Return [x, y] of the center of cell containing provided text 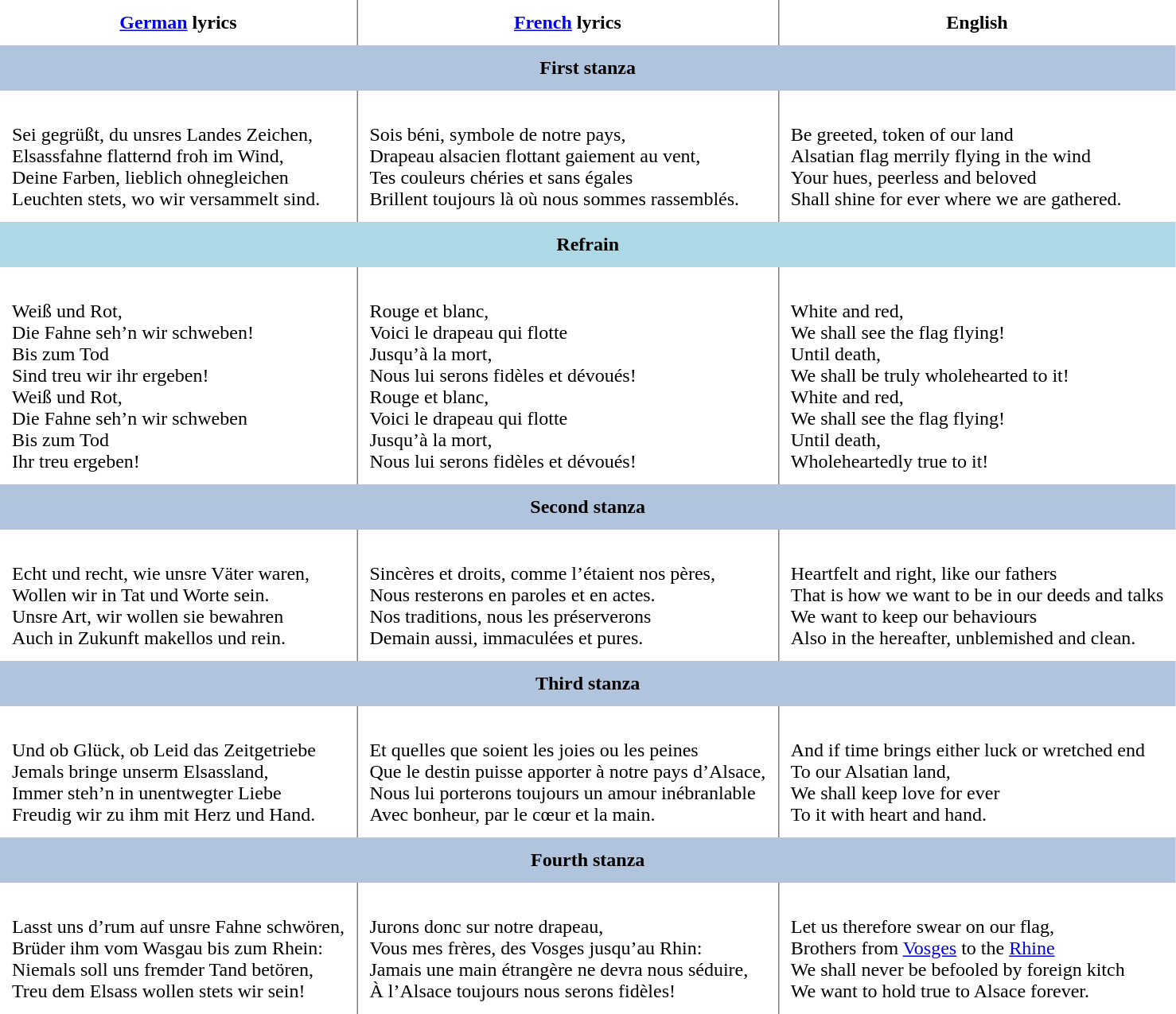
Third stanza [587, 684]
And if time brings either luck or wretched end To our Alsatian land, We shall keep love for ever To it with heart and hand. [977, 771]
German lyrics [178, 22]
Second stanza [587, 507]
French lyrics [568, 22]
Echt und recht, wie unsre Väter waren, Wollen wir in Tat und Worte sein. Unsre Art, wir wollen sie bewahren Auch in Zukunft makellos und rein. [178, 595]
Refrain [587, 245]
Und ob Glück, ob Leid das Zeitgetriebe Jemals bringe unserm Elsassland, Immer steh’n in unentwegter Liebe Freudig wir zu ihm mit Herz und Hand. [178, 771]
Fourth stanza [587, 861]
English [977, 22]
Be greeted, token of our land Alsatian flag merrily flying in the wind Your hues, peerless and beloved Shall shine for ever where we are gathered. [977, 156]
First stanza [587, 68]
